Identify which cell holds the provided text, then report its [X, Y] central coordinate. 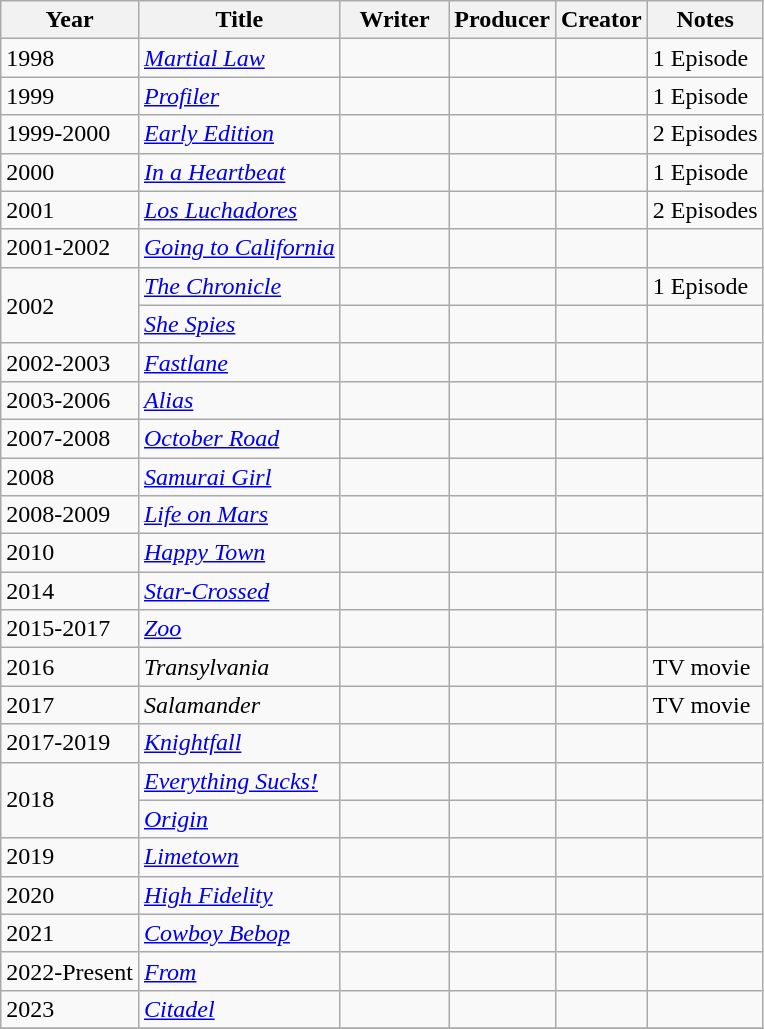
2008-2009 [70, 515]
Happy Town [239, 553]
Knightfall [239, 743]
2020 [70, 895]
2001 [70, 210]
The Chronicle [239, 286]
2000 [70, 172]
Early Edition [239, 134]
Zoo [239, 629]
Limetown [239, 857]
In a Heartbeat [239, 172]
2023 [70, 1009]
2002-2003 [70, 362]
Samurai Girl [239, 477]
2022-Present [70, 971]
Transylvania [239, 667]
Fastlane [239, 362]
2018 [70, 800]
Star-Crossed [239, 591]
Alias [239, 400]
2021 [70, 933]
1999-2000 [70, 134]
Citadel [239, 1009]
Year [70, 20]
2010 [70, 553]
October Road [239, 438]
High Fidelity [239, 895]
2002 [70, 305]
Producer [502, 20]
2015-2017 [70, 629]
Everything Sucks! [239, 781]
2014 [70, 591]
She Spies [239, 324]
Notes [705, 20]
2007-2008 [70, 438]
2001-2002 [70, 248]
Salamander [239, 705]
2016 [70, 667]
Los Luchadores [239, 210]
1998 [70, 58]
Martial Law [239, 58]
Creator [601, 20]
Origin [239, 819]
Title [239, 20]
Cowboy Bebop [239, 933]
2017 [70, 705]
Profiler [239, 96]
2019 [70, 857]
2003-2006 [70, 400]
Life on Mars [239, 515]
2017-2019 [70, 743]
Writer [394, 20]
Going to California [239, 248]
2008 [70, 477]
1999 [70, 96]
From [239, 971]
